Identify which cell holds the provided text, then report its [x, y] central coordinate. 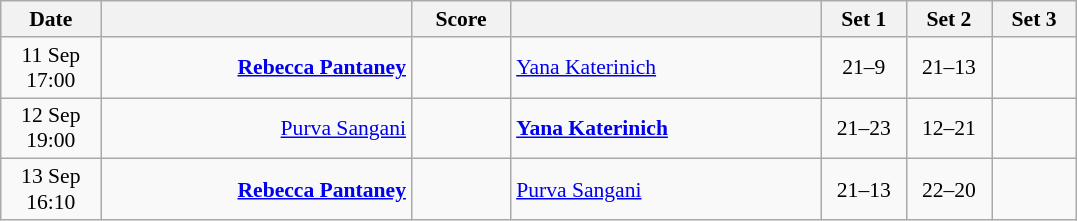
11 Sep17:00 [51, 68]
Set 2 [948, 19]
21–9 [864, 68]
Set 3 [1034, 19]
12 Sep19:00 [51, 128]
22–20 [948, 190]
Score [461, 19]
Set 1 [864, 19]
12–21 [948, 128]
21–23 [864, 128]
13 Sep16:10 [51, 190]
Date [51, 19]
